Pinpoint the cell where the given text exists, returning its (X, Y) midpoint coordinate. 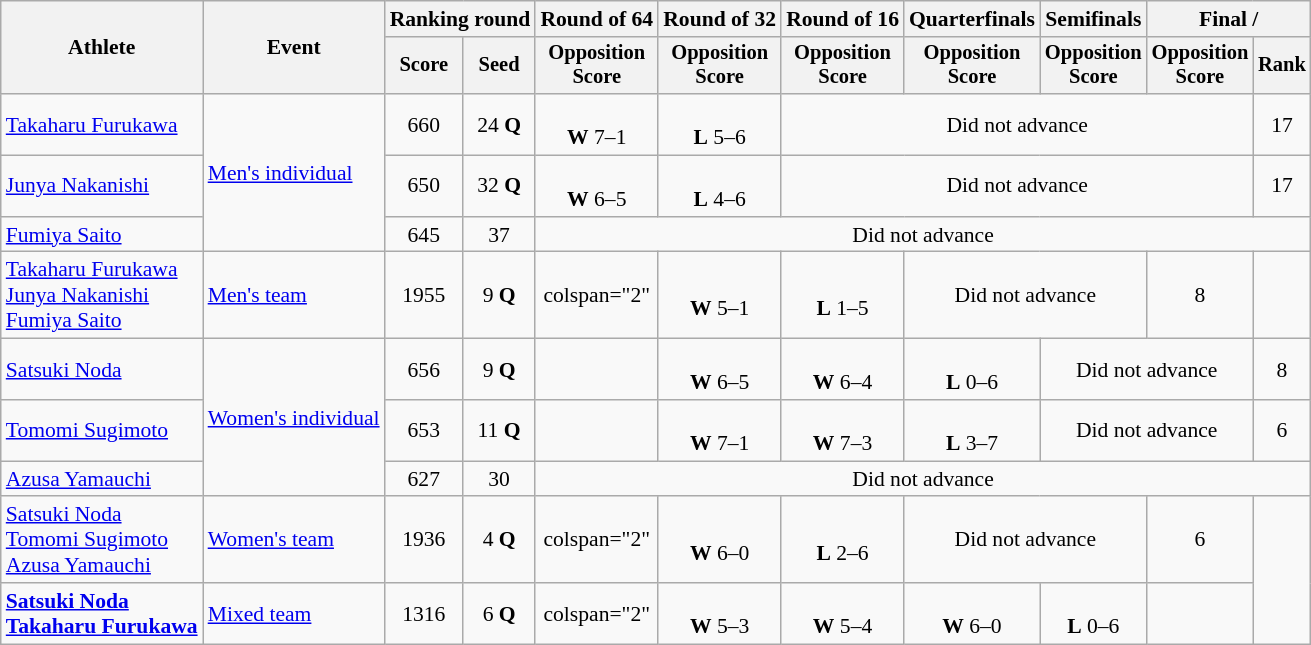
Women's team (294, 540)
Tomomi Sugimoto (102, 430)
Final / (1229, 19)
L 3–7 (972, 430)
Athlete (102, 48)
L 1–5 (842, 296)
Takaharu Furukawa (102, 124)
Men's individual (294, 173)
Satsuki Noda (102, 370)
11 Q (499, 430)
37 (499, 235)
24 Q (499, 124)
Junya Nakanishi (102, 186)
L 4–6 (720, 186)
1316 (424, 614)
Men's team (294, 296)
627 (424, 479)
Round of 16 (842, 19)
660 (424, 124)
645 (424, 235)
1936 (424, 540)
Quarterfinals (972, 19)
Satsuki NodaTomomi SugimotoAzusa Yamauchi (102, 540)
Mixed team (294, 614)
1955 (424, 296)
W 5–3 (720, 614)
W 7–3 (842, 430)
650 (424, 186)
32 Q (499, 186)
4 Q (499, 540)
Semifinals (1094, 19)
L 2–6 (842, 540)
L 5–6 (720, 124)
Women's individual (294, 418)
653 (424, 430)
Rank (1282, 66)
Event (294, 48)
Round of 64 (596, 19)
W 5–1 (720, 296)
Takaharu FurukawaJunya NakanishiFumiya Saito (102, 296)
W 6–4 (842, 370)
Ranking round (460, 19)
Seed (499, 66)
6 Q (499, 614)
Round of 32 (720, 19)
Azusa Yamauchi (102, 479)
Satsuki NodaTakaharu Furukawa (102, 614)
30 (499, 479)
Fumiya Saito (102, 235)
Score (424, 66)
656 (424, 370)
W 5–4 (842, 614)
